Scan for the cell matching the given text and deliver its (X, Y) coordinate at center. 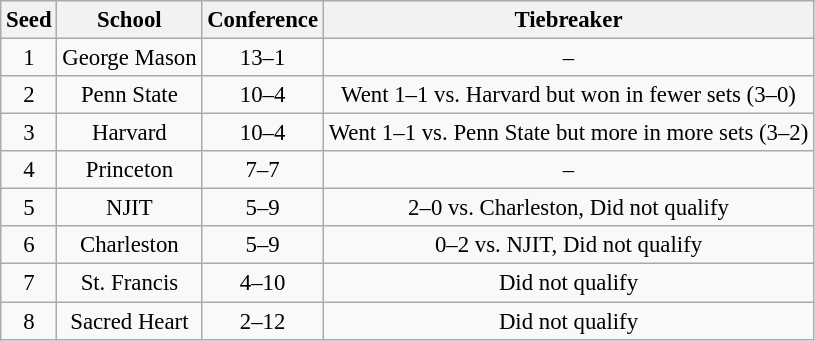
Sacred Heart (130, 321)
Seed (29, 20)
7 (29, 283)
George Mason (130, 58)
Harvard (130, 133)
2 (29, 95)
7–7 (263, 170)
Tiebreaker (568, 20)
Charleston (130, 245)
Went 1–1 vs. Penn State but more in more sets (3–2) (568, 133)
4–10 (263, 283)
1 (29, 58)
St. Francis (130, 283)
2–12 (263, 321)
13–1 (263, 58)
2–0 vs. Charleston, Did not qualify (568, 208)
5 (29, 208)
3 (29, 133)
Went 1–1 vs. Harvard but won in fewer sets (3–0) (568, 95)
Conference (263, 20)
Penn State (130, 95)
Princeton (130, 170)
School (130, 20)
NJIT (130, 208)
4 (29, 170)
8 (29, 321)
6 (29, 245)
0–2 vs. NJIT, Did not qualify (568, 245)
